Search for the cell housing the specified text and yield its [x, y] center coordinate. 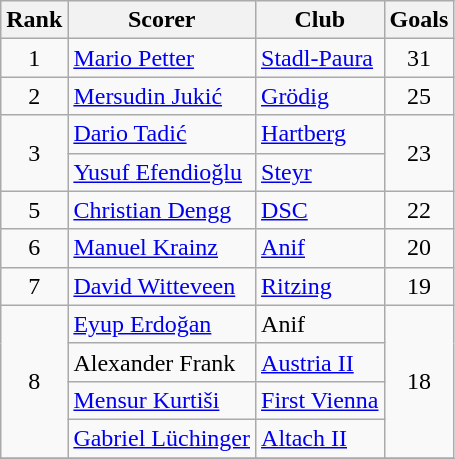
31 [419, 58]
Mersudin Jukić [162, 96]
19 [419, 286]
Stadl-Paura [320, 58]
Goals [419, 20]
23 [419, 153]
Austria II [320, 362]
Altach II [320, 438]
Scorer [162, 20]
Dario Tadić [162, 134]
5 [34, 210]
Manuel Krainz [162, 248]
Club [320, 20]
Hartberg [320, 134]
David Witteveen [162, 286]
Grödig [320, 96]
Gabriel Lüchinger [162, 438]
22 [419, 210]
Ritzing [320, 286]
20 [419, 248]
DSC [320, 210]
Steyr [320, 172]
25 [419, 96]
6 [34, 248]
Mario Petter [162, 58]
1 [34, 58]
7 [34, 286]
2 [34, 96]
Rank [34, 20]
Eyup Erdoğan [162, 324]
8 [34, 381]
Yusuf Efendioğlu [162, 172]
Christian Dengg [162, 210]
18 [419, 381]
First Vienna [320, 400]
Mensur Kurtiši [162, 400]
Alexander Frank [162, 362]
3 [34, 153]
